Output the (x, y) coordinate of the center of the cell containing the given text.  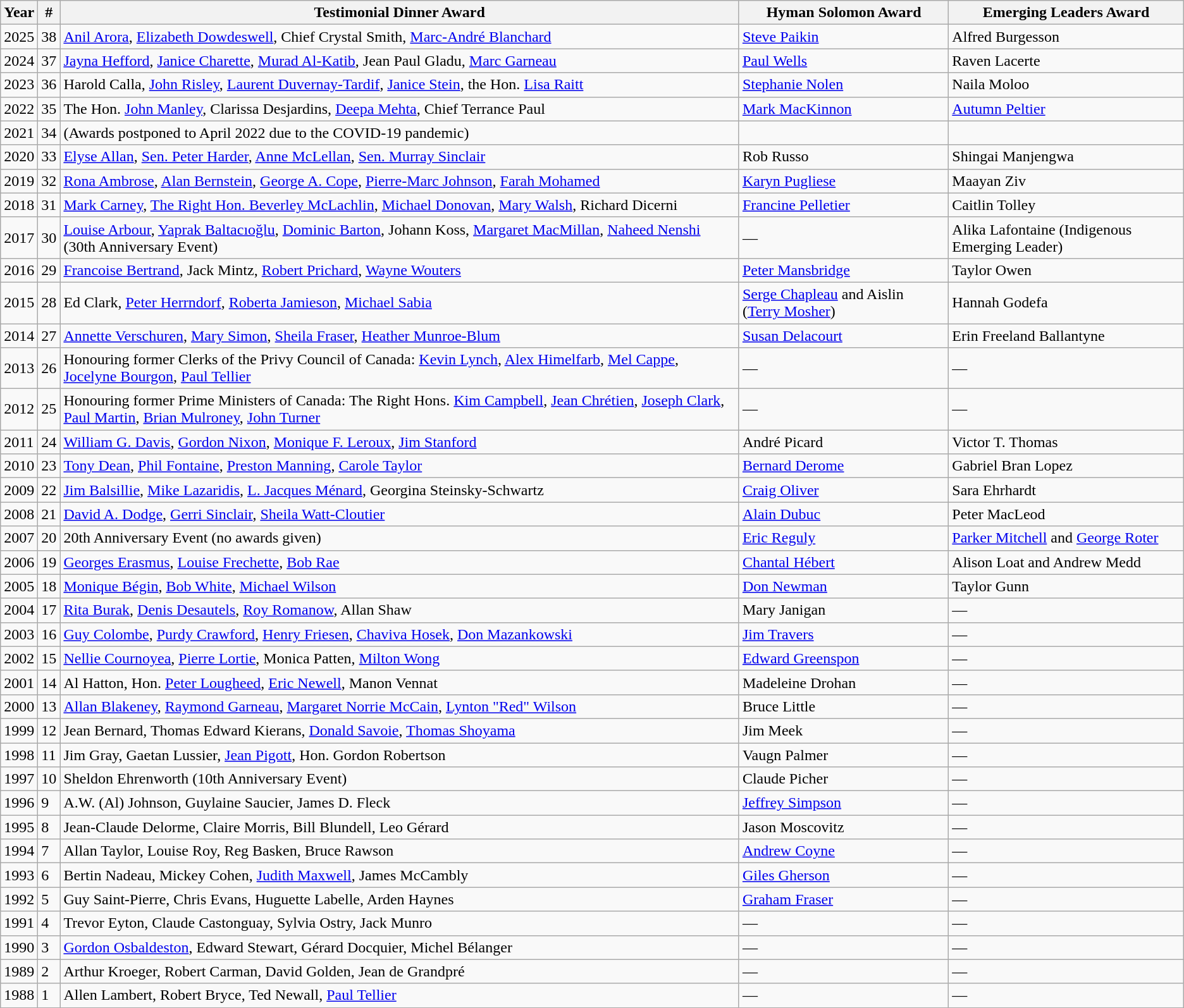
1995 (19, 827)
Autumn Peltier (1066, 109)
Peter MacLeod (1066, 514)
19 (49, 562)
21 (49, 514)
Alika Lafontaine (Indigenous Emerging Leader) (1066, 238)
2000 (19, 706)
Chantal Hébert (844, 562)
Raven Lacerte (1066, 61)
Allen Lambert, Robert Bryce, Ted Newall, Paul Tellier (400, 995)
Craig Oliver (844, 490)
Gordon Osbaldeston, Edward Stewart, Gérard Docquier, Michel Bélanger (400, 947)
Victor T. Thomas (1066, 442)
33 (49, 157)
Erin Freeland Ballantyne (1066, 336)
2023 (19, 85)
2001 (19, 682)
20 (49, 538)
13 (49, 706)
Harold Calla, John Risley, Laurent Duvernay-Tardif, Janice Stein, the Hon. Lisa Raitt (400, 85)
1989 (19, 971)
2006 (19, 562)
Jean Bernard, Thomas Edward Kierans, Donald Savoie, Thomas Shoyama (400, 730)
7 (49, 851)
Monique Bégin, Bob White, Michael Wilson (400, 586)
1996 (19, 803)
Rita Burak, Denis Desautels, Roy Romanow, Allan Shaw (400, 610)
2016 (19, 270)
Steve Paikin (844, 37)
Year (19, 13)
Caitlin Tolley (1066, 205)
Arthur Kroeger, Robert Carman, David Golden, Jean de Grandpré (400, 971)
Bernard Derome (844, 466)
Francoise Bertrand, Jack Mintz, Robert Prichard, Wayne Wouters (400, 270)
17 (49, 610)
Mark MacKinnon (844, 109)
Francine Pelletier (844, 205)
Annette Verschuren, Mary Simon, Sheila Fraser, Heather Munroe-Blum (400, 336)
Alfred Burgesson (1066, 37)
Guy Colombe, Purdy Crawford, Henry Friesen, Chaviva Hosek, Don Mazankowski (400, 634)
Jim Balsillie, Mike Lazaridis, L. Jacques Ménard, Georgina Steinsky-Schwartz (400, 490)
Louise Arbour, Yaprak Baltacıoğlu, Dominic Barton, Johann Koss, Margaret MacMillan, Naheed Nenshi (30th Anniversary Event) (400, 238)
Peter Mansbridge (844, 270)
Honouring former Clerks of the Privy Council of Canada: Kevin Lynch, Alex Himelfarb, Mel Cappe, Jocelyne Bourgon, Paul Tellier (400, 368)
(Awards postponed to April 2022 due to the COVID-19 pandemic) (400, 133)
9 (49, 803)
Jeffrey Simpson (844, 803)
2020 (19, 157)
1993 (19, 875)
Stephanie Nolen (844, 85)
1988 (19, 995)
2010 (19, 466)
4 (49, 923)
3 (49, 947)
Paul Wells (844, 61)
Gabriel Bran Lopez (1066, 466)
20th Anniversary Event (no awards given) (400, 538)
Jayna Hefford, Janice Charette, Murad Al-Katib, Jean Paul Gladu, Marc Garneau (400, 61)
Nellie Cournoyea, Pierre Lortie, Monica Patten, Milton Wong (400, 658)
36 (49, 85)
Guy Saint-Pierre, Chris Evans, Huguette Labelle, Arden Haynes (400, 899)
2009 (19, 490)
Anil Arora, Elizabeth Dowdeswell, Chief Crystal Smith, Marc-André Blanchard (400, 37)
2025 (19, 37)
1997 (19, 779)
Jason Moscovitz (844, 827)
The Hon. John Manley, Clarissa Desjardins, Deepa Mehta, Chief Terrance Paul (400, 109)
Sheldon Ehrenworth (10th Anniversary Event) (400, 779)
1992 (19, 899)
Claude Picher (844, 779)
Bertin Nadeau, Mickey Cohen, Judith Maxwell, James McCambly (400, 875)
2002 (19, 658)
1990 (19, 947)
34 (49, 133)
Rob Russo (844, 157)
2 (49, 971)
1994 (19, 851)
27 (49, 336)
Karyn Pugliese (844, 181)
2011 (19, 442)
1991 (19, 923)
Andrew Coyne (844, 851)
1999 (19, 730)
Jim Travers (844, 634)
William G. Davis, Gordon Nixon, Monique F. Leroux, Jim Stanford (400, 442)
Serge Chapleau and Aislin (Terry Mosher) (844, 302)
2005 (19, 586)
2003 (19, 634)
24 (49, 442)
Jean-Claude Delorme, Claire Morris, Bill Blundell, Leo Gérard (400, 827)
1 (49, 995)
23 (49, 466)
2021 (19, 133)
Taylor Owen (1066, 270)
Taylor Gunn (1066, 586)
2019 (19, 181)
Rona Ambrose, Alan Bernstein, George A. Cope, Pierre-Marc Johnson, Farah Mohamed (400, 181)
Testimonial Dinner Award (400, 13)
Allan Blakeney, Raymond Garneau, Margaret Norrie McCain, Lynton "Red" Wilson (400, 706)
18 (49, 586)
Emerging Leaders Award (1066, 13)
Alain Dubuc (844, 514)
Elyse Allan, Sen. Peter Harder, Anne McLellan, Sen. Murray Sinclair (400, 157)
Alison Loat and Andrew Medd (1066, 562)
Mary Janigan (844, 610)
8 (49, 827)
Sara Ehrhardt (1066, 490)
32 (49, 181)
Mark Carney, The Right Hon. Beverley McLachlin, Michael Donovan, Mary Walsh, Richard Dicerni (400, 205)
38 (49, 37)
Georges Erasmus, Louise Frechette, Bob Rae (400, 562)
Madeleine Drohan (844, 682)
Vaugn Palmer (844, 754)
14 (49, 682)
1998 (19, 754)
Ed Clark, Peter Herrndorf, Roberta Jamieson, Michael Sabia (400, 302)
Jim Meek (844, 730)
2015 (19, 302)
35 (49, 109)
10 (49, 779)
Trevor Eyton, Claude Castonguay, Sylvia Ostry, Jack Munro (400, 923)
David A. Dodge, Gerri Sinclair, Sheila Watt-Cloutier (400, 514)
Shingai Manjengwa (1066, 157)
2007 (19, 538)
Tony Dean, Phil Fontaine, Preston Manning, Carole Taylor (400, 466)
25 (49, 410)
Don Newman (844, 586)
37 (49, 61)
Parker Mitchell and George Roter (1066, 538)
2017 (19, 238)
30 (49, 238)
Bruce Little (844, 706)
6 (49, 875)
2022 (19, 109)
2012 (19, 410)
12 (49, 730)
2013 (19, 368)
Edward Greenspon (844, 658)
5 (49, 899)
Susan Delacourt (844, 336)
2024 (19, 61)
31 (49, 205)
A.W. (Al) Johnson, Guylaine Saucier, James D. Fleck (400, 803)
2004 (19, 610)
Al Hatton, Hon. Peter Lougheed, Eric Newell, Manon Vennat (400, 682)
André Picard (844, 442)
Giles Gherson (844, 875)
Naila Moloo (1066, 85)
15 (49, 658)
2018 (19, 205)
26 (49, 368)
2014 (19, 336)
Eric Reguly (844, 538)
Jim Gray, Gaetan Lussier, Jean Pigott, Hon. Gordon Robertson (400, 754)
Hyman Solomon Award (844, 13)
Allan Taylor, Louise Roy, Reg Basken, Bruce Rawson (400, 851)
11 (49, 754)
Honouring former Prime Ministers of Canada: The Right Hons. Kim Campbell, Jean Chrétien, Joseph Clark, Paul Martin, Brian Mulroney, John Turner (400, 410)
# (49, 13)
22 (49, 490)
16 (49, 634)
29 (49, 270)
Maayan Ziv (1066, 181)
2008 (19, 514)
Graham Fraser (844, 899)
28 (49, 302)
Hannah Godefa (1066, 302)
